Output the (x, y) coordinate of the center of the cell containing the given text.  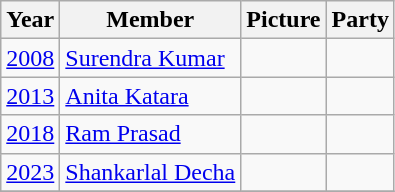
Year (30, 20)
Picture (284, 20)
2008 (30, 58)
2018 (30, 134)
Member (150, 20)
Party (360, 20)
2023 (30, 172)
Surendra Kumar (150, 58)
2013 (30, 96)
Ram Prasad (150, 134)
Anita Katara (150, 96)
Shankarlal Decha (150, 172)
